Find where the given text appears and provide that cell's center as [X, Y] coordinate. 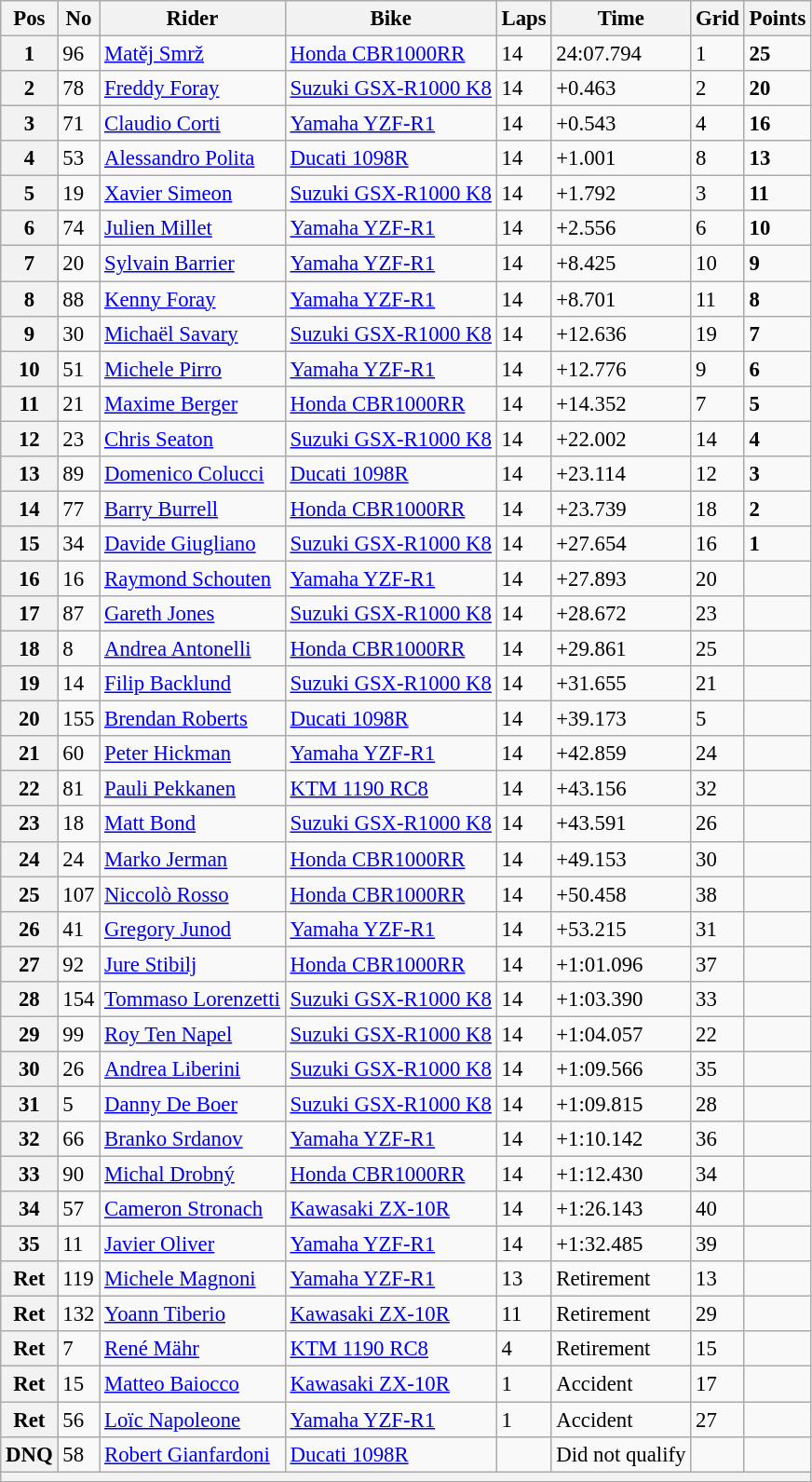
Marko Jerman [192, 859]
Branko Srdanov [192, 1139]
53 [78, 158]
Did not qualify [621, 1454]
Gareth Jones [192, 614]
Javier Oliver [192, 1244]
71 [78, 124]
51 [78, 369]
81 [78, 789]
+27.893 [621, 578]
Maxime Berger [192, 403]
Davide Giugliano [192, 544]
66 [78, 1139]
Domenico Colucci [192, 474]
Claudio Corti [192, 124]
+42.859 [621, 754]
+1:04.057 [621, 1034]
89 [78, 474]
Jure Stibilj [192, 964]
+1:09.815 [621, 1104]
96 [78, 54]
Gregory Junod [192, 929]
Time [621, 19]
Andrea Liberini [192, 1069]
Xavier Simeon [192, 194]
+12.636 [621, 333]
+53.215 [621, 929]
Alessandro Polita [192, 158]
+27.654 [621, 544]
Cameron Stronach [192, 1209]
+1:10.142 [621, 1139]
40 [717, 1209]
+0.463 [621, 88]
88 [78, 299]
92 [78, 964]
Tommaso Lorenzetti [192, 999]
Roy Ten Napel [192, 1034]
Laps [523, 19]
38 [717, 894]
Michele Magnoni [192, 1279]
39 [717, 1244]
Danny De Boer [192, 1104]
+12.776 [621, 369]
Sylvain Barrier [192, 264]
Julien Millet [192, 228]
+39.173 [621, 719]
+0.543 [621, 124]
+1.001 [621, 158]
Michele Pirro [192, 369]
Filip Backlund [192, 684]
René Mähr [192, 1350]
99 [78, 1034]
Chris Seaton [192, 439]
No [78, 19]
87 [78, 614]
Michal Drobný [192, 1175]
Matteo Baiocco [192, 1384]
+1:32.485 [621, 1244]
132 [78, 1314]
Grid [717, 19]
+22.002 [621, 439]
+1:01.096 [621, 964]
Freddy Foray [192, 88]
57 [78, 1209]
+31.655 [621, 684]
90 [78, 1175]
+8.425 [621, 264]
+43.156 [621, 789]
Barry Burrell [192, 509]
Rider [192, 19]
60 [78, 754]
+28.672 [621, 614]
Yoann Tiberio [192, 1314]
77 [78, 509]
119 [78, 1279]
154 [78, 999]
Niccolò Rosso [192, 894]
Loïc Napoleone [192, 1420]
+2.556 [621, 228]
Kenny Foray [192, 299]
58 [78, 1454]
+8.701 [621, 299]
107 [78, 894]
+1.792 [621, 194]
+1:26.143 [621, 1209]
+29.861 [621, 649]
Michaël Savary [192, 333]
+1:03.390 [621, 999]
+14.352 [621, 403]
Matěj Smrž [192, 54]
74 [78, 228]
Peter Hickman [192, 754]
DNQ [30, 1454]
Pos [30, 19]
+1:12.430 [621, 1175]
24:07.794 [621, 54]
Raymond Schouten [192, 578]
41 [78, 929]
+49.153 [621, 859]
+23.114 [621, 474]
+23.739 [621, 509]
+50.458 [621, 894]
37 [717, 964]
Points [777, 19]
Matt Bond [192, 824]
Bike [391, 19]
+1:09.566 [621, 1069]
Andrea Antonelli [192, 649]
155 [78, 719]
Pauli Pekkanen [192, 789]
56 [78, 1420]
78 [78, 88]
Robert Gianfardoni [192, 1454]
Brendan Roberts [192, 719]
+43.591 [621, 824]
36 [717, 1139]
